Extract the [X, Y] coordinate from the center of the cell holding the provided text.  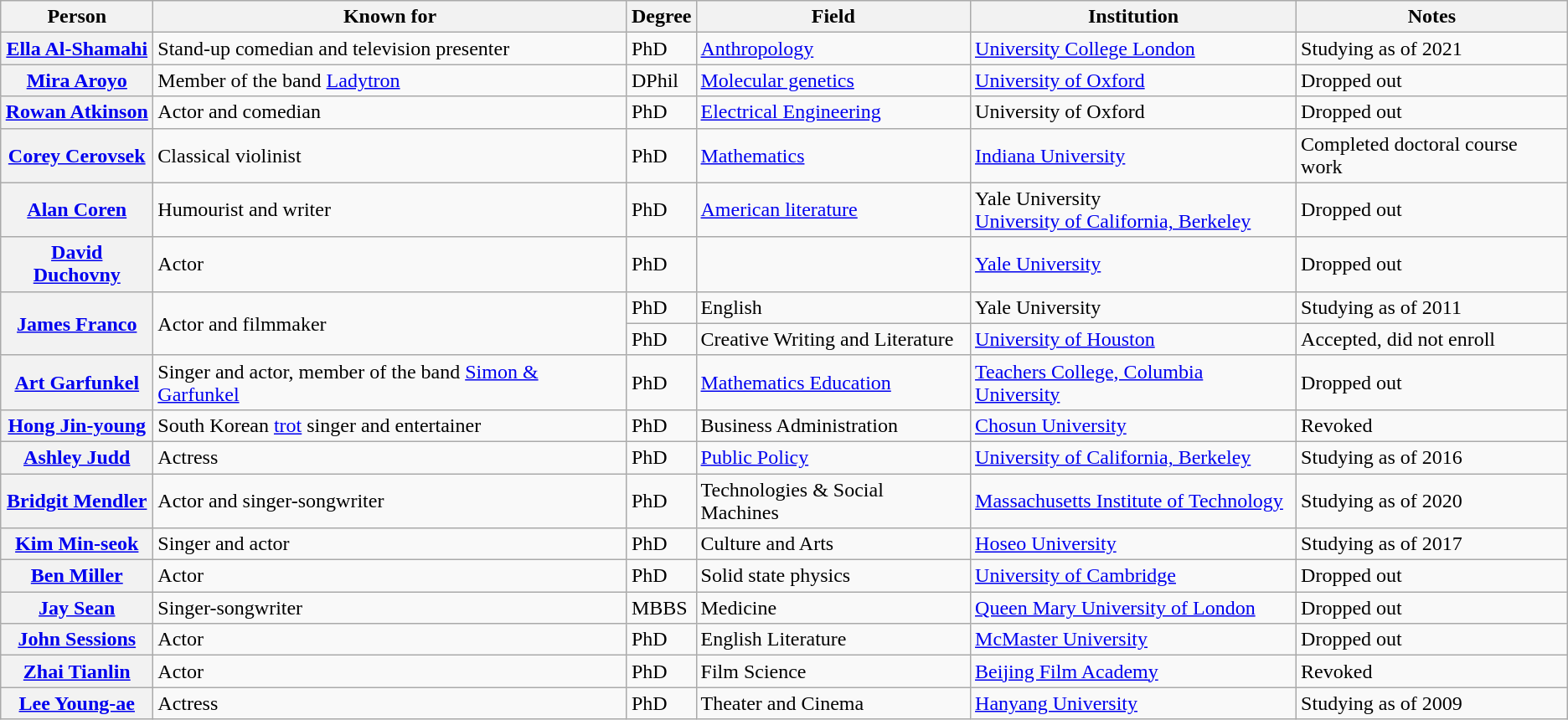
McMaster University [1134, 640]
Medicine [833, 608]
Studying as of 2017 [1432, 544]
English Literature [833, 640]
Stand-up comedian and television presenter [390, 49]
University of Houston [1134, 339]
John Sessions [77, 640]
Public Policy [833, 457]
Actor and singer-songwriter [390, 501]
Bridgit Mendler [77, 501]
Alan Coren [77, 209]
Ella Al-Shamahi [77, 49]
Studying as of 2016 [1432, 457]
Ben Miller [77, 576]
Art Garfunkel [77, 382]
Creative Writing and Literature [833, 339]
Zhai Tianlin [77, 671]
Electrical Engineering [833, 112]
Singer and actor, member of the band Simon & Garfunkel [390, 382]
Institution [1134, 17]
Humourist and writer [390, 209]
Notes [1432, 17]
Studying as of 2020 [1432, 501]
Chosun University [1134, 425]
Molecular genetics [833, 80]
Business Administration [833, 425]
Studying as of 2011 [1432, 307]
Hanyang University [1134, 703]
Indiana University [1134, 156]
David Duchovny [77, 265]
Solid state physics [833, 576]
Classical violinist [390, 156]
Member of the band Ladytron [390, 80]
Degree [662, 17]
Mira Aroyo [77, 80]
Theater and Cinema [833, 703]
Accepted, did not enroll [1432, 339]
Mathematics [833, 156]
Queen Mary University of London [1134, 608]
Technologies & Social Machines [833, 501]
Culture and Arts [833, 544]
South Korean trot singer and entertainer [390, 425]
James Franco [77, 323]
Hoseo University [1134, 544]
Massachusetts Institute of Technology [1134, 501]
English [833, 307]
Field [833, 17]
Singer-songwriter [390, 608]
Hong Jin-young [77, 425]
Studying as of 2009 [1432, 703]
Actor and comedian [390, 112]
University of California, Berkeley [1134, 457]
Person [77, 17]
Completed doctoral course work [1432, 156]
Beijing Film Academy [1134, 671]
Rowan Atkinson [77, 112]
University of Cambridge [1134, 576]
Anthropology [833, 49]
DPhil [662, 80]
MBBS [662, 608]
Teachers College, Columbia University [1134, 382]
Mathematics Education [833, 382]
Yale UniversityUniversity of California, Berkeley [1134, 209]
Jay Sean [77, 608]
Actor and filmmaker [390, 323]
University College London [1134, 49]
Kim Min-seok [77, 544]
Singer and actor [390, 544]
Corey Cerovsek [77, 156]
Film Science [833, 671]
Ashley Judd [77, 457]
Lee Young-ae [77, 703]
American literature [833, 209]
Known for [390, 17]
Studying as of 2021 [1432, 49]
